Identify which cell holds the provided text, then report its [x, y] central coordinate. 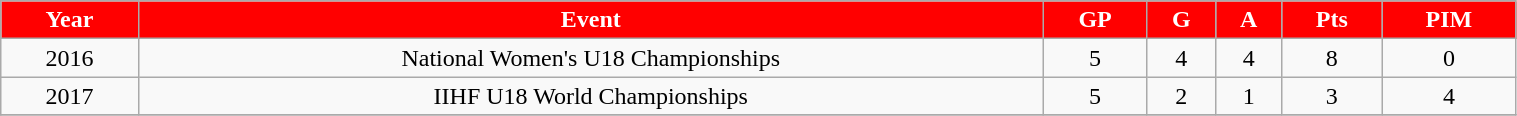
Event [591, 20]
Year [70, 20]
A [1249, 20]
National Women's U18 Championships [591, 58]
0 [1449, 58]
3 [1332, 96]
2017 [70, 96]
IIHF U18 World Championships [591, 96]
GP [1096, 20]
PIM [1449, 20]
1 [1249, 96]
8 [1332, 58]
Pts [1332, 20]
G [1182, 20]
2016 [70, 58]
2 [1182, 96]
